Output the [X, Y] coordinate of the center of the cell containing the given text.  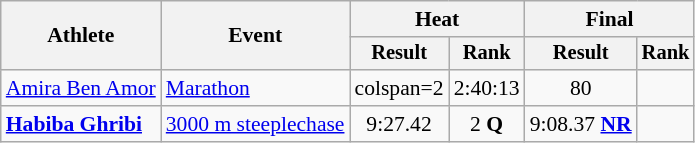
Habiba Ghribi [81, 124]
Athlete [81, 36]
Amira Ben Amor [81, 88]
Final [610, 19]
Event [256, 36]
Marathon [256, 88]
9:27.42 [400, 124]
9:08.37 NR [581, 124]
80 [581, 88]
Heat [438, 19]
colspan=2 [400, 88]
3000 m steeplechase [256, 124]
2 Q [487, 124]
2:40:13 [487, 88]
